Find where the given text appears and provide that cell's center as [x, y] coordinate. 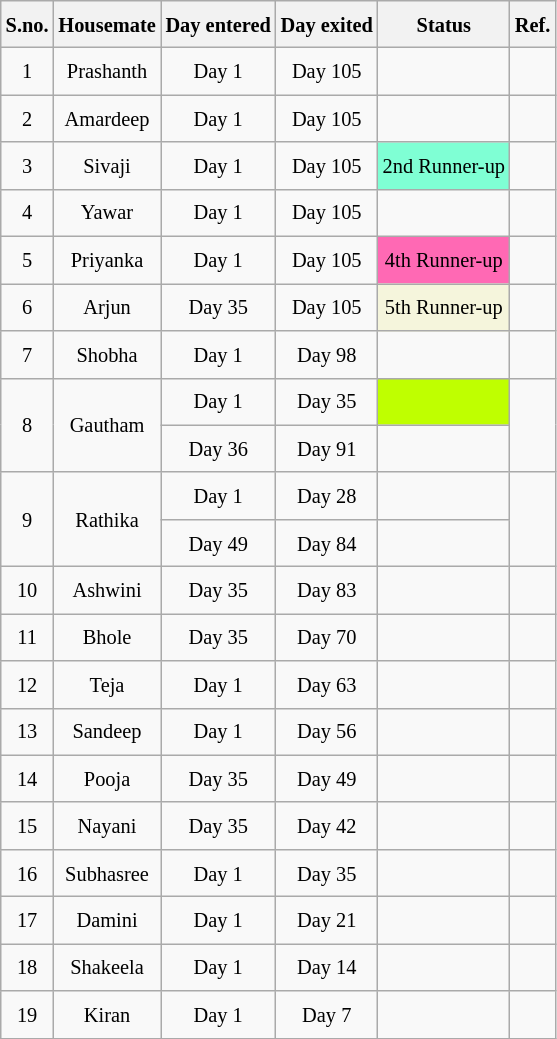
Shobha [106, 354]
Bhole [106, 636]
5 [28, 260]
Day 83 [327, 590]
Day 21 [327, 920]
16 [28, 872]
Rathika [106, 519]
Pooja [106, 778]
Day 7 [327, 1014]
Gautham [106, 425]
Status [444, 24]
Ref. [532, 24]
1 [28, 72]
2 [28, 118]
17 [28, 920]
Day 63 [327, 684]
12 [28, 684]
Day 28 [327, 496]
Day 14 [327, 966]
10 [28, 590]
Ashwini [106, 590]
Amardeep [106, 118]
15 [28, 826]
5th Runner-up [444, 306]
Arjun [106, 306]
Housemate [106, 24]
Day 70 [327, 636]
Sivaji [106, 166]
Kiran [106, 1014]
Day 84 [327, 542]
11 [28, 636]
Teja [106, 684]
8 [28, 425]
Shakeela [106, 966]
Day 42 [327, 826]
2nd Runner-up [444, 166]
S.no. [28, 24]
7 [28, 354]
13 [28, 732]
3 [28, 166]
9 [28, 519]
Day entered [218, 24]
Nayani [106, 826]
4th Runner-up [444, 260]
4 [28, 212]
Day exited [327, 24]
Priyanka [106, 260]
Day 98 [327, 354]
14 [28, 778]
19 [28, 1014]
Sandeep [106, 732]
Day 56 [327, 732]
Damini [106, 920]
Day 36 [218, 448]
Day 91 [327, 448]
Subhasree [106, 872]
18 [28, 966]
Prashanth [106, 72]
Yawar [106, 212]
6 [28, 306]
